Find where the given text appears and provide that cell's center as (x, y) coordinate. 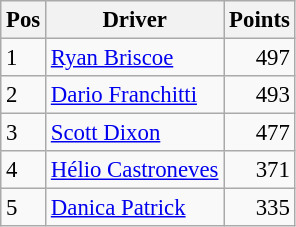
Points (260, 20)
3 (24, 133)
Driver (135, 20)
Ryan Briscoe (135, 58)
Pos (24, 20)
335 (260, 208)
497 (260, 58)
477 (260, 133)
Hélio Castroneves (135, 170)
Dario Franchitti (135, 95)
Scott Dixon (135, 133)
Danica Patrick (135, 208)
493 (260, 95)
2 (24, 95)
1 (24, 58)
5 (24, 208)
371 (260, 170)
4 (24, 170)
